Pinpoint the cell where the given text exists, returning its (X, Y) midpoint coordinate. 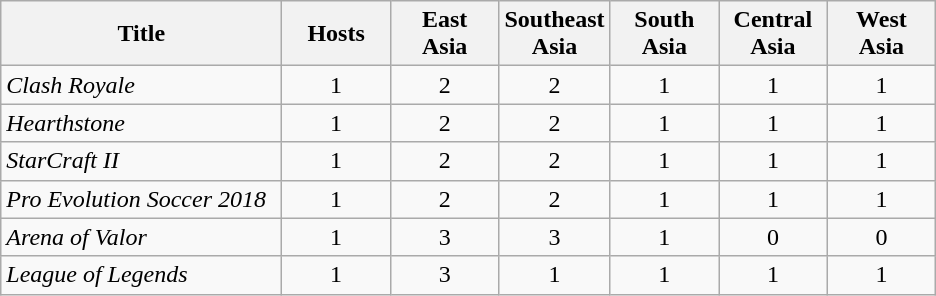
SoutheastAsia (554, 34)
Title (142, 34)
EastAsia (444, 34)
CentralAsia (774, 34)
Clash Royale (142, 85)
WestAsia (882, 34)
Hearthstone (142, 123)
League of Legends (142, 275)
Pro Evolution Soccer 2018 (142, 199)
Arena of Valor (142, 237)
StarCraft II (142, 161)
Hosts (336, 34)
SouthAsia (664, 34)
